Find where the given text appears and provide that cell's center as (X, Y) coordinate. 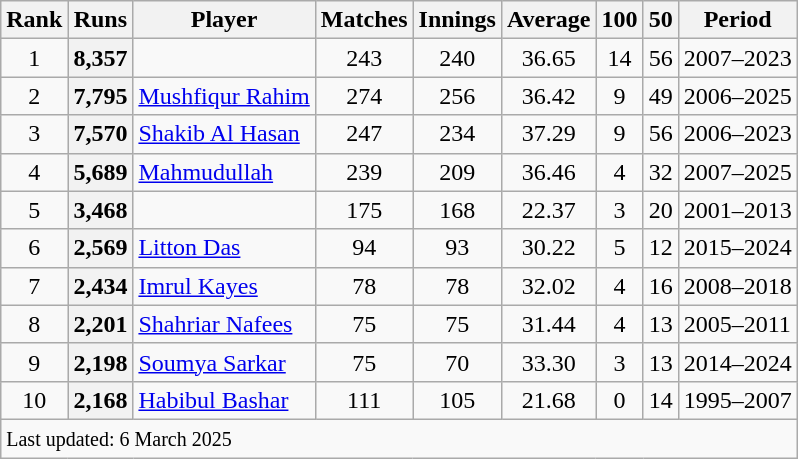
32 (660, 172)
209 (457, 172)
256 (457, 96)
7,795 (100, 96)
2,198 (100, 362)
Last updated: 6 March 2025 (399, 438)
20 (660, 210)
21.68 (548, 400)
Player (224, 20)
5,689 (100, 172)
2,434 (100, 286)
2 (34, 96)
3,468 (100, 210)
16 (660, 286)
8 (34, 324)
2006–2025 (738, 96)
37.29 (548, 134)
Rank (34, 20)
70 (457, 362)
234 (457, 134)
100 (620, 20)
2015–2024 (738, 248)
274 (364, 96)
10 (34, 400)
7,570 (100, 134)
Mushfiqur Rahim (224, 96)
36.65 (548, 58)
2014–2024 (738, 362)
Shakib Al Hasan (224, 134)
105 (457, 400)
1995–2007 (738, 400)
2008–2018 (738, 286)
Habibul Bashar (224, 400)
243 (364, 58)
2,201 (100, 324)
33.30 (548, 362)
Matches (364, 20)
50 (660, 20)
Litton Das (224, 248)
Runs (100, 20)
94 (364, 248)
111 (364, 400)
2001–2013 (738, 210)
Innings (457, 20)
Soumya Sarkar (224, 362)
8,357 (100, 58)
36.42 (548, 96)
Shahriar Nafees (224, 324)
Average (548, 20)
0 (620, 400)
22.37 (548, 210)
36.46 (548, 172)
93 (457, 248)
240 (457, 58)
Period (738, 20)
168 (457, 210)
30.22 (548, 248)
49 (660, 96)
Imrul Kayes (224, 286)
31.44 (548, 324)
175 (364, 210)
239 (364, 172)
32.02 (548, 286)
1 (34, 58)
2007–2023 (738, 58)
12 (660, 248)
Mahmudullah (224, 172)
7 (34, 286)
2006–2023 (738, 134)
2,569 (100, 248)
2005–2011 (738, 324)
2007–2025 (738, 172)
2,168 (100, 400)
6 (34, 248)
247 (364, 134)
